From the cell containing the given text, extract its center point as (X, Y) coordinate. 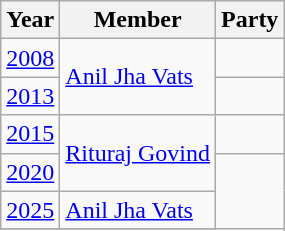
2013 (30, 96)
Rituraj Govind (138, 153)
2015 (30, 134)
2025 (30, 210)
Party (250, 20)
Year (30, 20)
Member (138, 20)
2020 (30, 172)
2008 (30, 58)
